Scan for the cell matching the given text and deliver its [X, Y] coordinate at center. 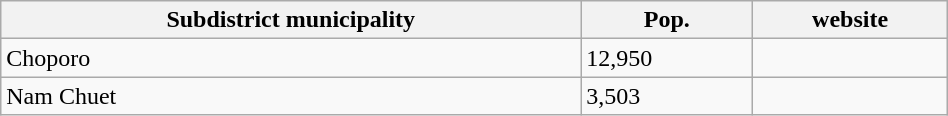
Pop. [667, 20]
Subdistrict municipality [291, 20]
Choporo [291, 58]
website [850, 20]
Nam Chuet [291, 96]
12,950 [667, 58]
3,503 [667, 96]
